Detect which cell encompasses the target text, then output its (x, y) center coordinate. 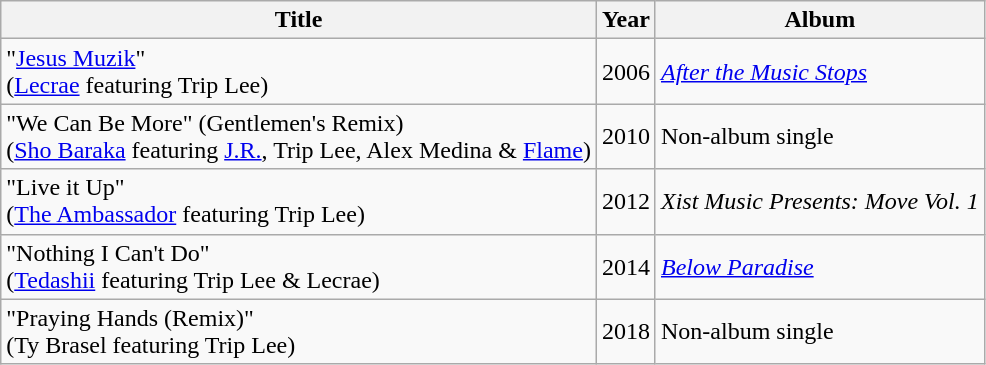
"Jesus Muzik" (Lecrae featuring Trip Lee) (299, 72)
Year (626, 20)
2014 (626, 266)
"Praying Hands (Remix)" (Ty Brasel featuring Trip Lee) (299, 332)
Xist Music Presents: Move Vol. 1 (820, 202)
2006 (626, 72)
Album (820, 20)
2012 (626, 202)
Title (299, 20)
"We Can Be More" (Gentlemen's Remix) (Sho Baraka featuring J.R., Trip Lee, Alex Medina & Flame) (299, 136)
"Nothing I Can't Do" (Tedashii featuring Trip Lee & Lecrae) (299, 266)
2018 (626, 332)
After the Music Stops (820, 72)
Below Paradise (820, 266)
2010 (626, 136)
"Live it Up" (The Ambassador featuring Trip Lee) (299, 202)
